Pinpoint the cell where the given text exists, returning its (x, y) midpoint coordinate. 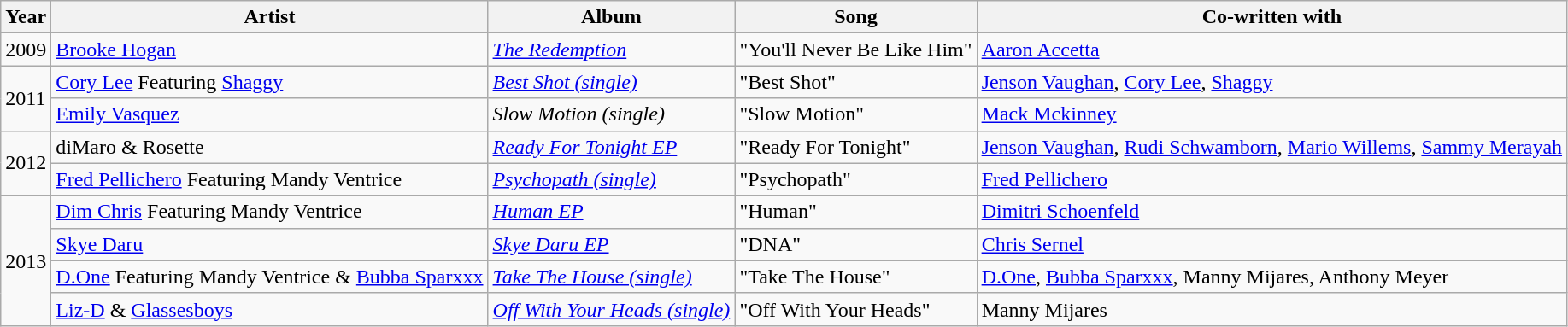
"Ready For Tonight" (856, 147)
Cory Lee Featuring Shaggy (270, 82)
Liz-D & Glassesboys (270, 309)
Best Shot (single) (612, 82)
Jenson Vaughan, Cory Lee, Shaggy (1271, 82)
"Slow Motion" (856, 114)
Human EP (612, 212)
2012 (26, 163)
Co-written with (1271, 17)
Emily Vasquez (270, 114)
Skye Daru EP (612, 244)
diMaro & Rosette (270, 147)
Aaron Accetta (1271, 50)
Fred Pellichero (1271, 179)
Dimitri Schoenfeld (1271, 212)
Song (856, 17)
Off With Your Heads (single) (612, 309)
"Human" (856, 212)
Album (612, 17)
Year (26, 17)
Slow Motion (single) (612, 114)
Jenson Vaughan, Rudi Schwamborn, Mario Willems, Sammy Merayah (1271, 147)
Brooke Hogan (270, 50)
2009 (26, 50)
D.One, Bubba Sparxxx, Manny Mijares, Anthony Meyer (1271, 277)
Artist (270, 17)
"You'll Never Be Like Him" (856, 50)
"Psychopath" (856, 179)
Manny Mijares (1271, 309)
Ready For Tonight EP (612, 147)
"Take The House" (856, 277)
Psychopath (single) (612, 179)
Take The House (single) (612, 277)
2013 (26, 260)
Mack Mckinney (1271, 114)
Chris Sernel (1271, 244)
Skye Daru (270, 244)
"Off With Your Heads" (856, 309)
Fred Pellichero Featuring Mandy Ventrice (270, 179)
Dim Chris Featuring Mandy Ventrice (270, 212)
The Redemption (612, 50)
2011 (26, 98)
"Best Shot" (856, 82)
D.One Featuring Mandy Ventrice & Bubba Sparxxx (270, 277)
"DNA" (856, 244)
